Provide the (X, Y) coordinate of the cell's center where the given text is located.  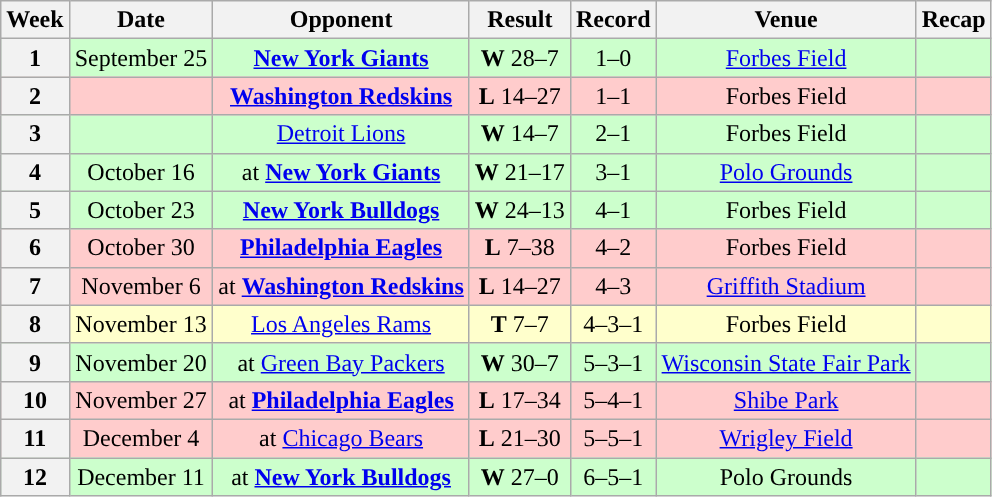
4–2 (613, 248)
Philadelphia Eagles (341, 248)
W 24–13 (520, 210)
at New York Bulldogs (341, 477)
1–0 (613, 58)
5–4–1 (613, 400)
2–1 (613, 134)
Washington Redskins (341, 96)
4–1 (613, 210)
October 23 (141, 210)
December 11 (141, 477)
5–3–1 (613, 362)
November 6 (141, 286)
at Chicago Bears (341, 438)
Detroit Lions (341, 134)
Date (141, 20)
Venue (786, 20)
at Philadelphia Eagles (341, 400)
10 (35, 400)
December 4 (141, 438)
3–1 (613, 172)
7 (35, 286)
November 13 (141, 324)
9 (35, 362)
11 (35, 438)
November 20 (141, 362)
October 16 (141, 172)
at Washington Redskins (341, 286)
4–3 (613, 286)
L 7–38 (520, 248)
6–5–1 (613, 477)
5 (35, 210)
Los Angeles Rams (341, 324)
Recap (954, 20)
New York Bulldogs (341, 210)
Record (613, 20)
Week (35, 20)
New York Giants (341, 58)
W 30–7 (520, 362)
T 7–7 (520, 324)
Shibe Park (786, 400)
Wisconsin State Fair Park (786, 362)
3 (35, 134)
November 27 (141, 400)
L 21–30 (520, 438)
12 (35, 477)
4–3–1 (613, 324)
5–5–1 (613, 438)
2 (35, 96)
W 21–17 (520, 172)
W 27–0 (520, 477)
Result (520, 20)
at Green Bay Packers (341, 362)
October 30 (141, 248)
W 28–7 (520, 58)
1 (35, 58)
4 (35, 172)
Wrigley Field (786, 438)
at New York Giants (341, 172)
W 14–7 (520, 134)
September 25 (141, 58)
L 17–34 (520, 400)
8 (35, 324)
6 (35, 248)
Griffith Stadium (786, 286)
Opponent (341, 20)
1–1 (613, 96)
